For the text-containing cell, return its midpoint in [x, y] coordinate format. 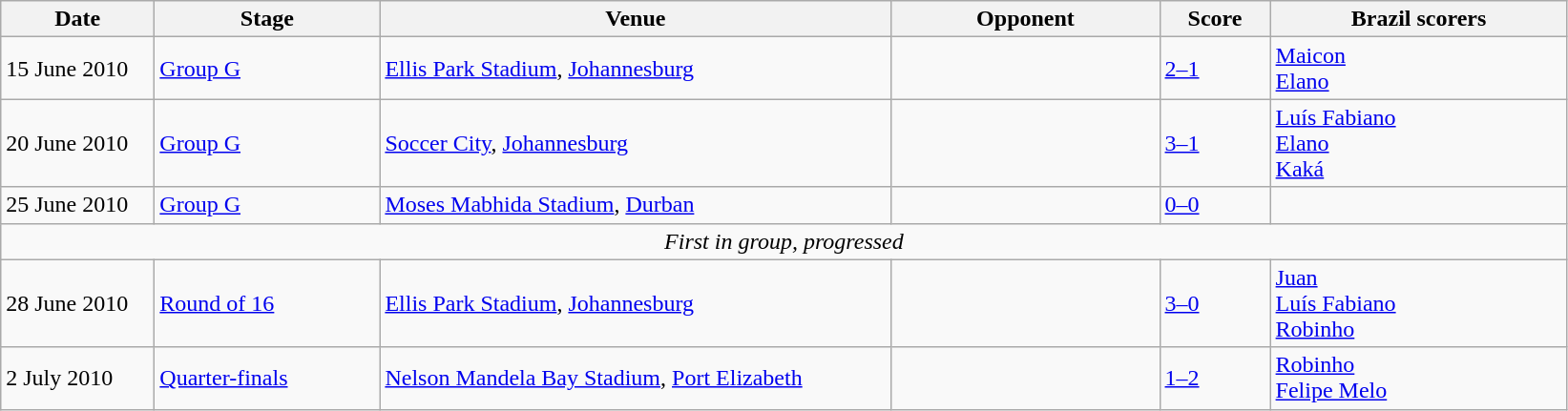
2–1 [1215, 69]
15 June 2010 [78, 69]
2 July 2010 [78, 378]
Juan Luís Fabiano Robinho [1418, 303]
Quarter-finals [267, 378]
Nelson Mandela Bay Stadium, Port Elizabeth [636, 378]
Maicon Elano [1418, 69]
25 June 2010 [78, 205]
Soccer City, Johannesburg [636, 143]
Robinho Felipe Melo [1418, 378]
Brazil scorers [1418, 19]
Venue [636, 19]
Round of 16 [267, 303]
20 June 2010 [78, 143]
Date [78, 19]
First in group, progressed [784, 241]
Score [1215, 19]
Moses Mabhida Stadium, Durban [636, 205]
0–0 [1215, 205]
28 June 2010 [78, 303]
Stage [267, 19]
1–2 [1215, 378]
Opponent [1025, 19]
3–1 [1215, 143]
Luís Fabiano Elano Kaká [1418, 143]
3–0 [1215, 303]
